From the cell containing the given text, extract its center point as (X, Y) coordinate. 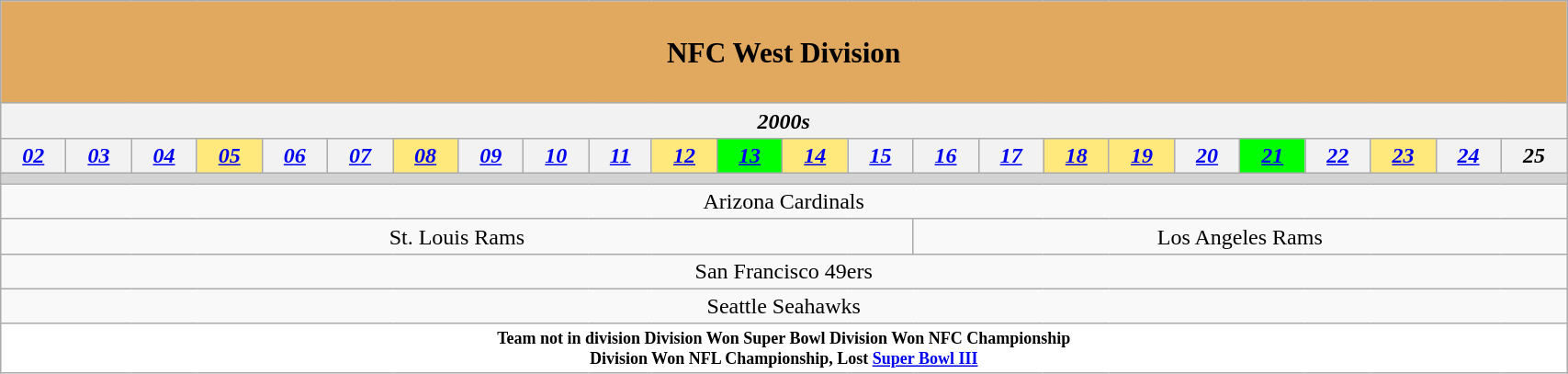
07 (360, 155)
04 (164, 155)
20 (1207, 155)
21 (1273, 155)
Seattle Seahawks (784, 306)
19 (1141, 155)
18 (1077, 155)
06 (294, 155)
08 (426, 155)
25 (1534, 155)
Team not in division Division Won Super Bowl Division Won NFC Championship Division Won NFL Championship, Lost Super Bowl III (784, 348)
03 (99, 155)
2000s (784, 120)
San Francisco 49ers (784, 271)
10 (557, 155)
02 (33, 155)
16 (946, 155)
12 (683, 155)
Arizona Cardinals (784, 201)
11 (620, 155)
24 (1468, 155)
09 (491, 155)
NFC West Division (784, 51)
13 (750, 155)
23 (1404, 155)
22 (1337, 155)
05 (230, 155)
14 (816, 155)
17 (1010, 155)
Los Angeles Rams (1240, 236)
15 (880, 155)
St. Louis Rams (457, 236)
